Scan for the cell matching the given text and deliver its [x, y] coordinate at center. 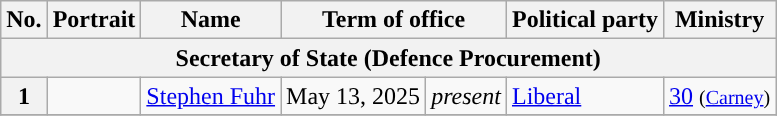
30 (Carney) [719, 96]
No. [24, 20]
Term of office [394, 20]
Ministry [719, 20]
present [466, 96]
Portrait [94, 20]
1 [24, 96]
Name [211, 20]
Stephen Fuhr [211, 96]
Liberal [584, 96]
May 13, 2025 [354, 96]
Political party [584, 20]
Secretary of State (Defence Procurement) [388, 58]
